Extract the [x, y] coordinate from the center of the cell holding the provided text.  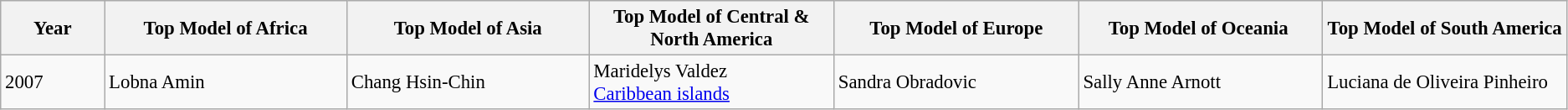
Sally Anne Arnott [1201, 82]
Lobna Amin [226, 82]
Luciana de Oliveira Pinheiro [1445, 82]
Top Model of Asia [468, 29]
Year [53, 29]
Top Model of Europe [956, 29]
Sandra Obradovic [956, 82]
Top Model of South America [1445, 29]
2007 [53, 82]
Top Model of Oceania [1201, 29]
Maridelys Valdez Caribbean islands [711, 82]
Top Model of Africa [226, 29]
Chang Hsin-Chin [468, 82]
Top Model of Central & North America [711, 29]
